Extract the [X, Y] coordinate from the center of the cell holding the provided text.  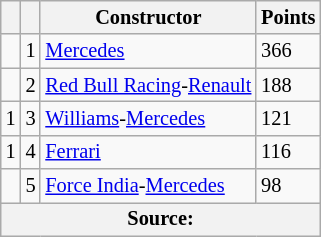
Mercedes [148, 51]
Force India-Mercedes [148, 186]
116 [288, 152]
Constructor [148, 17]
5 [31, 186]
121 [288, 118]
98 [288, 186]
Points [288, 17]
Red Bull Racing-Renault [148, 85]
188 [288, 85]
3 [31, 118]
2 [31, 85]
Source: [161, 219]
Ferrari [148, 152]
4 [31, 152]
Williams-Mercedes [148, 118]
366 [288, 51]
